Scan for the cell matching the given text and deliver its (X, Y) coordinate at center. 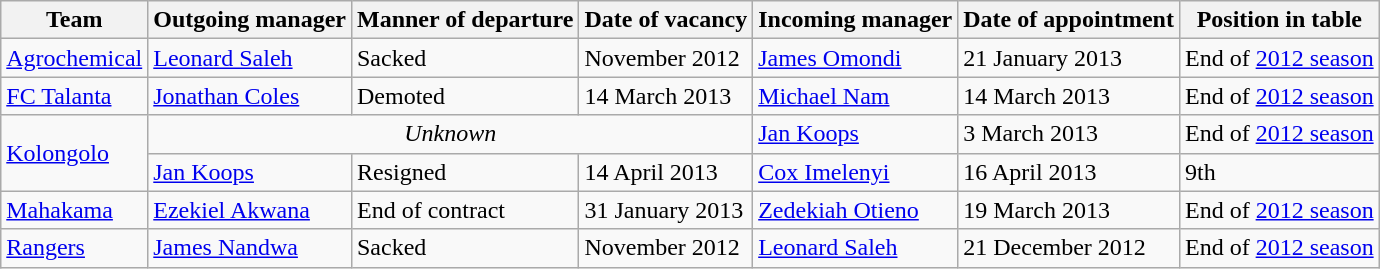
Cox Imelenyi (856, 172)
Jonathan Coles (250, 96)
Position in table (1279, 20)
Date of appointment (1069, 20)
19 March 2013 (1069, 210)
Manner of departure (464, 20)
Michael Nam (856, 96)
End of contract (464, 210)
Incoming manager (856, 20)
Ezekiel Akwana (250, 210)
Mahakama (74, 210)
21 January 2013 (1069, 58)
Date of vacancy (666, 20)
Team (74, 20)
Outgoing manager (250, 20)
FC Talanta (74, 96)
Demoted (464, 96)
16 April 2013 (1069, 172)
James Nandwa (250, 248)
Kolongolo (74, 153)
Unknown (450, 134)
14 April 2013 (666, 172)
Zedekiah Otieno (856, 210)
Agrochemical (74, 58)
Resigned (464, 172)
James Omondi (856, 58)
31 January 2013 (666, 210)
9th (1279, 172)
21 December 2012 (1069, 248)
3 March 2013 (1069, 134)
Rangers (74, 248)
